Capture the cell that displays the provided text and extract its (x, y) central coordinate. 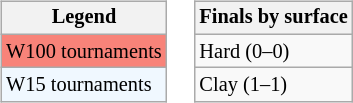
W100 tournaments (84, 51)
Hard (0–0) (274, 51)
Legend (84, 18)
Clay (1–1) (274, 85)
Finals by surface (274, 18)
W15 tournaments (84, 85)
